Locate the cell with the specified text and output its (x, y) center coordinate. 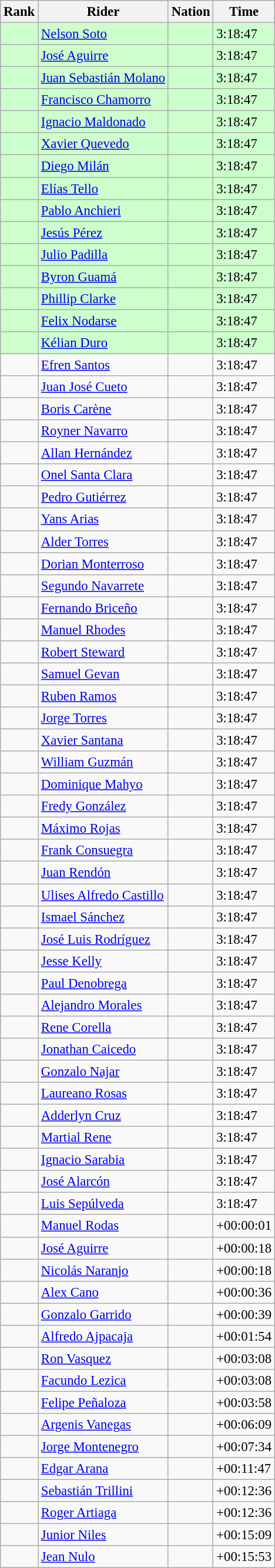
Allan Hernández (103, 453)
Argenis Vanegas (103, 1425)
Time (244, 12)
Sebastián Trillini (103, 1491)
Gonzalo Najar (103, 1071)
Rank (19, 12)
+00:07:34 (244, 1447)
Nicolás Naranjo (103, 1270)
Juan José Cueto (103, 387)
Manuel Rodas (103, 1226)
Alex Cano (103, 1292)
Jesús Pérez (103, 233)
+00:03:58 (244, 1402)
Ignacio Maldonado (103, 122)
Máximo Rojas (103, 829)
Onel Santa Clara (103, 475)
Byron Guamá (103, 277)
Dominique Mahyo (103, 785)
Alfredo Ajpacaja (103, 1337)
Nelson Soto (103, 34)
Jonathan Caicedo (103, 1049)
Alejandro Morales (103, 1005)
Fredy González (103, 806)
Ismael Sánchez (103, 917)
Royner Navarro (103, 431)
Fernando Briceño (103, 608)
Frank Consuegra (103, 851)
Manuel Rhodes (103, 630)
William Guzmán (103, 762)
José Luis Rodríguez (103, 939)
Alder Torres (103, 541)
+00:00:01 (244, 1226)
Luis Sepúlveda (103, 1204)
+00:06:09 (244, 1425)
Jean Nulo (103, 1557)
Xavier Santana (103, 741)
Adderlyn Cruz (103, 1116)
+00:00:39 (244, 1314)
Ron Vasquez (103, 1358)
Efren Santos (103, 365)
Yans Arias (103, 520)
Juan Rendón (103, 873)
Julio Padilla (103, 254)
Ulises Alfredo Castillo (103, 895)
Pablo Anchieri (103, 210)
Elías Tello (103, 189)
Felix Nodarse (103, 321)
Ruben Ramos (103, 696)
Rider (103, 12)
Roger Artiaga (103, 1513)
Xavier Quevedo (103, 144)
Rene Corella (103, 1027)
Paul Denobrega (103, 983)
Samuel Gevan (103, 674)
Juan Sebastián Molano (103, 78)
Dorian Monterroso (103, 564)
+00:15:53 (244, 1557)
Jorge Torres (103, 718)
Junior Niles (103, 1535)
Edgar Arana (103, 1469)
+00:11:47 (244, 1469)
Francisco Chamorro (103, 100)
Jorge Montenegro (103, 1447)
Segundo Navarrete (103, 586)
Facundo Lezica (103, 1381)
Pedro Gutiérrez (103, 497)
+00:15:09 (244, 1535)
Kélian Duro (103, 343)
Gonzalo Garrido (103, 1314)
Martial Rene (103, 1138)
Laureano Rosas (103, 1093)
Diego Milán (103, 166)
Felipe Peñaloza (103, 1402)
+00:01:54 (244, 1337)
Boris Carène (103, 409)
José Alarcón (103, 1182)
Ignacio Sarabia (103, 1160)
+00:00:36 (244, 1292)
Phillip Clarke (103, 299)
Jesse Kelly (103, 961)
Nation (190, 12)
Robert Steward (103, 652)
